Return the [X, Y] coordinate for the center point of the cell that contains the specified text.  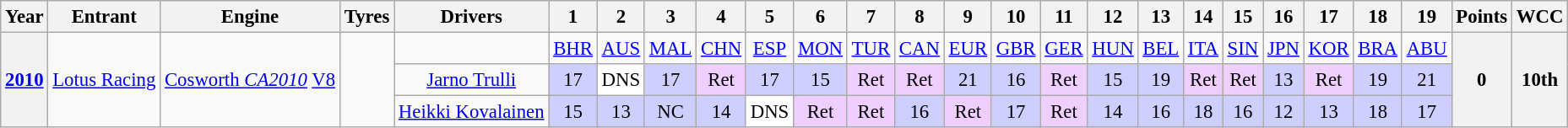
ITA [1204, 49]
Engine [250, 17]
GBR [1015, 49]
Drivers [471, 17]
0 [1481, 81]
TUR [871, 49]
EUR [968, 49]
Points [1481, 17]
BRA [1378, 49]
9 [968, 17]
AUS [621, 49]
2 [621, 17]
BEL [1161, 49]
8 [920, 17]
ABU [1427, 49]
2010 [24, 81]
Cosworth CA2010 V8 [250, 81]
Year [24, 17]
BHR [572, 49]
Entrant [105, 17]
3 [670, 17]
CAN [920, 49]
MON [821, 49]
10 [1015, 17]
ESP [769, 49]
Lotus Racing [105, 81]
4 [721, 17]
7 [871, 17]
NC [670, 112]
GER [1064, 49]
JPN [1283, 49]
10th [1539, 81]
Tyres [366, 17]
CHN [721, 49]
11 [1064, 17]
MAL [670, 49]
Heikki Kovalainen [471, 112]
SIN [1243, 49]
WCC [1539, 17]
KOR [1329, 49]
5 [769, 17]
1 [572, 17]
6 [821, 17]
Jarno Trulli [471, 80]
HUN [1113, 49]
